Scan for the cell matching the given text and deliver its [X, Y] coordinate at center. 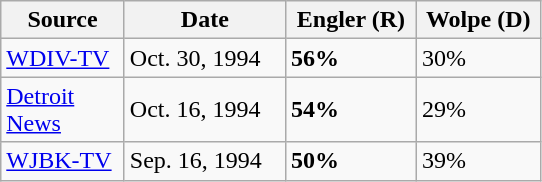
Oct. 16, 1994 [204, 110]
WJBK-TV [63, 161]
50% [350, 161]
Sep. 16, 1994 [204, 161]
Detroit News [63, 110]
Oct. 30, 1994 [204, 58]
30% [478, 58]
Date [204, 20]
WDIV-TV [63, 58]
54% [350, 110]
39% [478, 161]
56% [350, 58]
Source [63, 20]
Wolpe (D) [478, 20]
29% [478, 110]
Engler (R) [350, 20]
